Provide the [X, Y] coordinate of the cell's center where the given text is located.  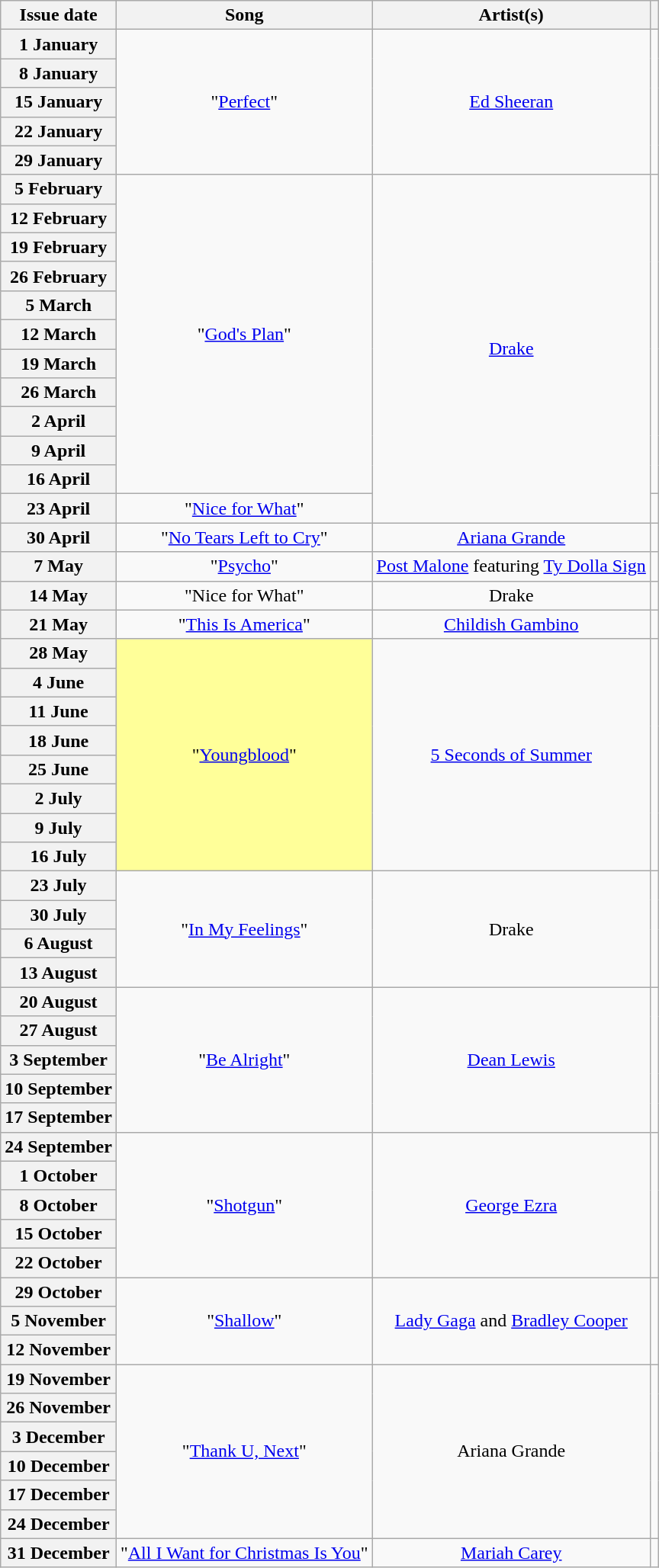
"In My Feelings" [244, 929]
28 May [59, 653]
19 March [59, 364]
1 October [59, 1175]
18 June [59, 740]
Artist(s) [511, 15]
11 June [59, 711]
19 November [59, 1379]
Song [244, 15]
"Shallow" [244, 1321]
12 February [59, 218]
7 May [59, 566]
17 December [59, 1495]
5 Seconds of Summer [511, 755]
10 September [59, 1089]
4 June [59, 682]
24 September [59, 1146]
20 August [59, 1002]
15 October [59, 1233]
16 July [59, 857]
"No Tears Left to Cry" [244, 537]
16 April [59, 479]
Issue date [59, 15]
19 February [59, 247]
3 September [59, 1060]
5 March [59, 305]
Childish Gambino [511, 624]
8 October [59, 1204]
"This Is America" [244, 624]
29 October [59, 1292]
"Be Alright" [244, 1060]
"Youngblood" [244, 755]
29 January [59, 160]
"Thank U, Next" [244, 1451]
26 March [59, 393]
14 May [59, 595]
2 April [59, 422]
8 January [59, 73]
27 August [59, 1031]
30 April [59, 537]
3 December [59, 1437]
25 June [59, 769]
Mariah Carey [511, 1553]
"Psycho" [244, 566]
Post Malone featuring Ty Dolla Sign [511, 566]
"God's Plan" [244, 334]
9 April [59, 451]
22 October [59, 1262]
17 September [59, 1117]
1 January [59, 44]
15 January [59, 102]
31 December [59, 1553]
23 April [59, 508]
"Shotgun" [244, 1204]
5 February [59, 189]
30 July [59, 915]
26 February [59, 276]
George Ezra [511, 1204]
5 November [59, 1321]
2 July [59, 798]
13 August [59, 973]
12 March [59, 334]
"Perfect" [244, 102]
23 July [59, 886]
9 July [59, 827]
Lady Gaga and Bradley Cooper [511, 1321]
24 December [59, 1524]
Ed Sheeran [511, 102]
12 November [59, 1350]
"All I Want for Christmas Is You" [244, 1553]
26 November [59, 1408]
21 May [59, 624]
Dean Lewis [511, 1060]
22 January [59, 131]
10 December [59, 1466]
6 August [59, 944]
